Return (x, y) of the center of cell containing provided text 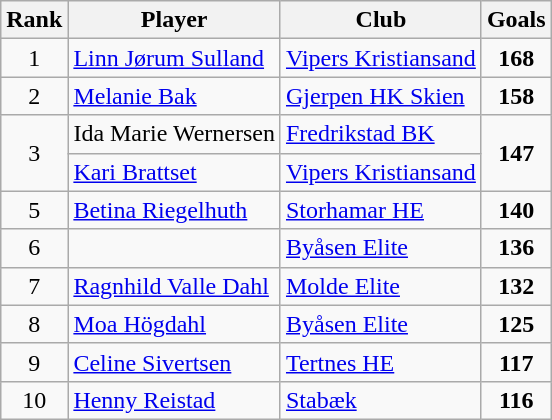
Linn Jørum Sulland (174, 58)
Ragnhild Valle Dahl (174, 286)
2 (34, 96)
7 (34, 286)
Club (380, 20)
5 (34, 210)
147 (516, 153)
8 (34, 324)
9 (34, 362)
136 (516, 248)
168 (516, 58)
10 (34, 400)
6 (34, 248)
Kari Brattset (174, 172)
158 (516, 96)
117 (516, 362)
125 (516, 324)
116 (516, 400)
Betina Riegelhuth (174, 210)
Stabæk (380, 400)
1 (34, 58)
Goals (516, 20)
Rank (34, 20)
Player (174, 20)
Celine Sivertsen (174, 362)
140 (516, 210)
Moa Högdahl (174, 324)
Storhamar HE (380, 210)
3 (34, 153)
Henny Reistad (174, 400)
Fredrikstad BK (380, 134)
Tertnes HE (380, 362)
Ida Marie Wernersen (174, 134)
Molde Elite (380, 286)
132 (516, 286)
Melanie Bak (174, 96)
Gjerpen HK Skien (380, 96)
